Output the [x, y] coordinate of the center of the cell containing the given text.  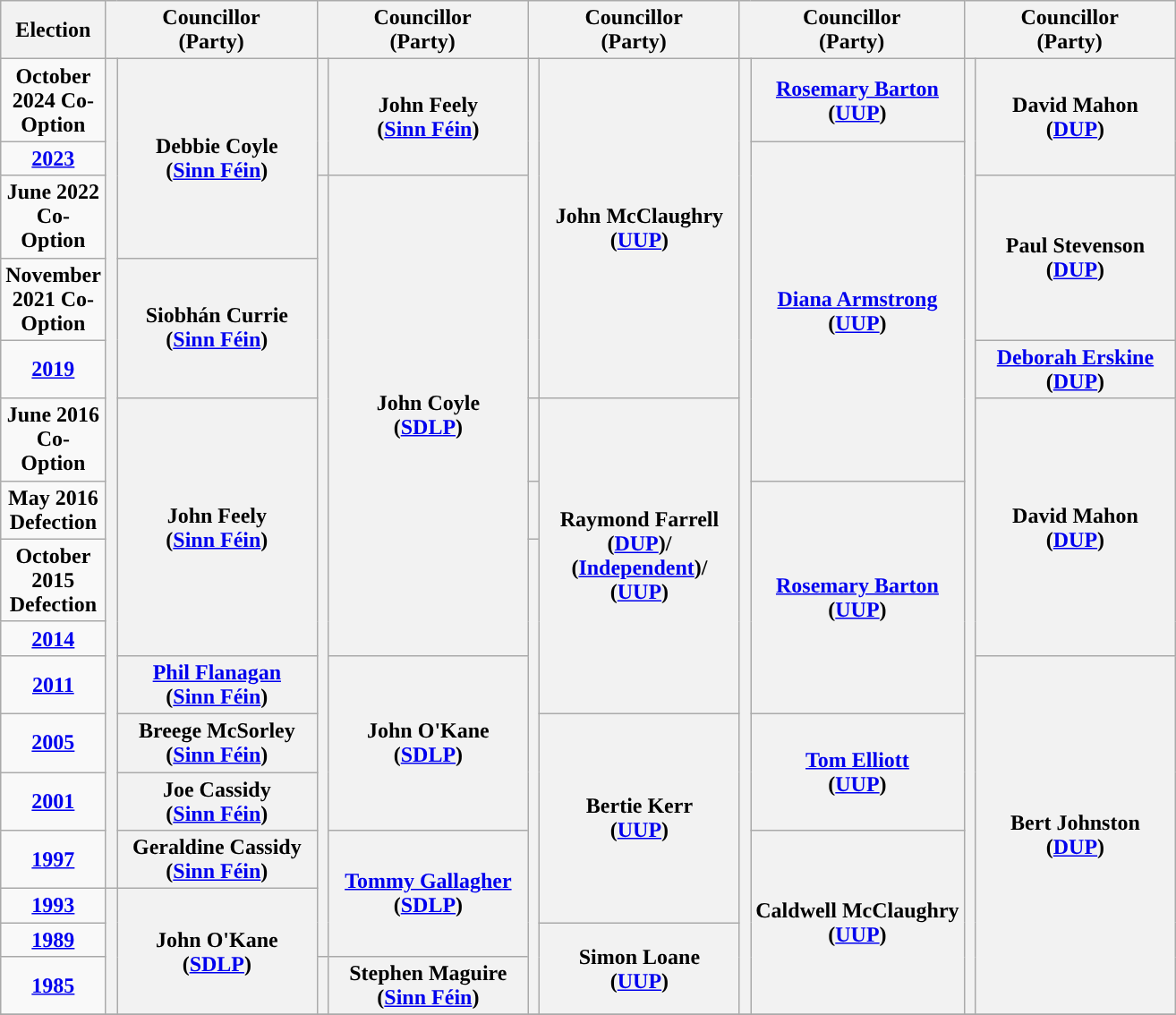
2011 [54, 684]
Joe Cassidy (Sinn Féin) [217, 800]
October 2024 Co-Option [54, 100]
1989 [54, 940]
2023 [54, 158]
Debbie Coyle (Sinn Féin) [217, 158]
Siobhán Currie (Sinn Féin) [217, 328]
Deborah Erskine (DUP) [1076, 369]
Simon Loane (UUP) [640, 968]
John McClaughry (UUP) [640, 229]
Bertie Kerr (UUP) [640, 818]
June 2016 Co-Option [54, 439]
John Coyle (SDLP) [429, 415]
Geraldine Cassidy (Sinn Féin) [217, 859]
Diana Armstrong (UUP) [857, 311]
Election [54, 30]
Tommy Gallagher (SDLP) [429, 893]
2001 [54, 800]
Stephen Maguire (Sinn Féin) [429, 986]
Bert Johnston (DUP) [1076, 834]
1993 [54, 906]
Breege McSorley (Sinn Féin) [217, 743]
2014 [54, 638]
Phil Flanagan (Sinn Féin) [217, 684]
Raymond Farrell (DUP)/ (Independent)/ (UUP) [640, 556]
Paul Stevenson (DUP) [1076, 258]
May 2016 Defection [54, 510]
2019 [54, 369]
2005 [54, 743]
Caldwell McClaughry (UUP) [857, 923]
Tom Elliott (UUP) [857, 772]
November 2021 Co-Option [54, 299]
1997 [54, 859]
October 2015 Defection [54, 580]
1985 [54, 986]
June 2022 Co-Option [54, 217]
